Output the (X, Y) coordinate of the center of the cell containing the given text.  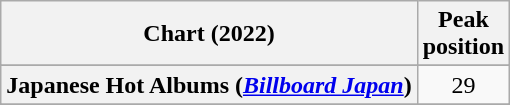
Japanese Hot Albums (Billboard Japan) (209, 85)
Peakposition (463, 34)
Chart (2022) (209, 34)
29 (463, 85)
